Return the [x, y] coordinate for the center point of the cell that contains the specified text.  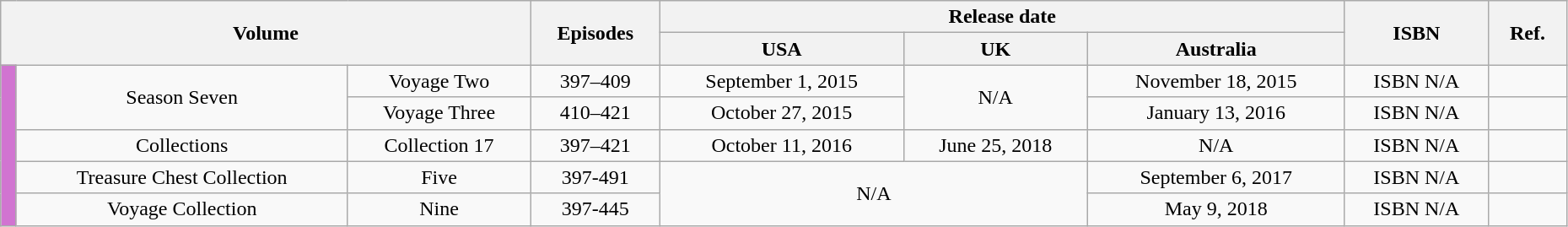
Five [439, 177]
Season Seven [182, 97]
Collection 17 [439, 145]
ISBN [1416, 33]
Release date [1002, 17]
397-491 [595, 177]
Treasure Chest Collection [182, 177]
397-445 [595, 209]
Ref. [1528, 33]
June 25, 2018 [995, 145]
Voyage Two [439, 81]
Australia [1216, 49]
October 27, 2015 [781, 113]
May 9, 2018 [1216, 209]
November 18, 2015 [1216, 81]
410–421 [595, 113]
UK [995, 49]
Nine [439, 209]
Voyage Collection [182, 209]
397–409 [595, 81]
397–421 [595, 145]
January 13, 2016 [1216, 113]
Voyage Three [439, 113]
Episodes [595, 33]
September 1, 2015 [781, 81]
Volume [266, 33]
Collections [182, 145]
USA [781, 49]
October 11, 2016 [781, 145]
September 6, 2017 [1216, 177]
